Identify which cell holds the provided text, then report its [x, y] central coordinate. 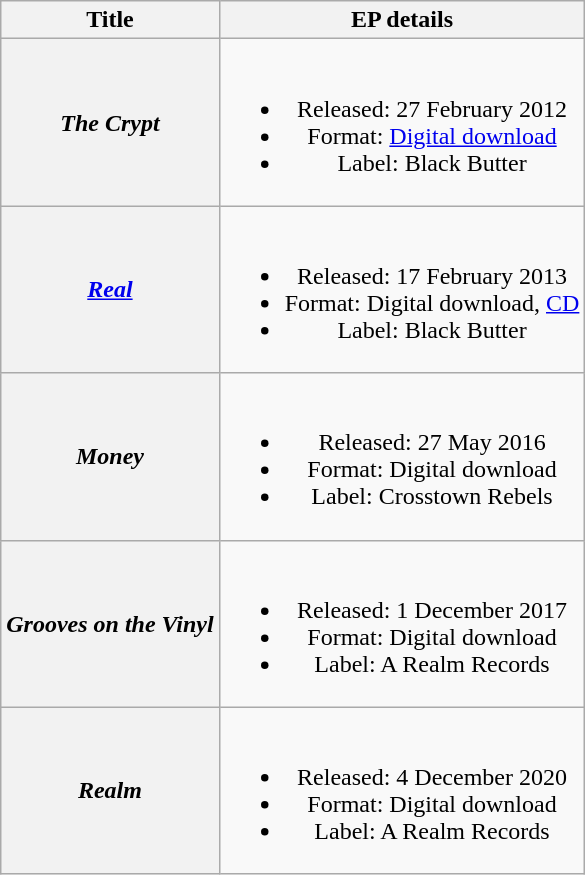
Released: 17 February 2013Format: Digital download, CDLabel: Black Butter [402, 290]
Real [110, 290]
Released: 1 December 2017Format: Digital downloadLabel: A Realm Records [402, 624]
Grooves on the Vinyl [110, 624]
EP details [402, 20]
Realm [110, 790]
Released: 4 December 2020Format: Digital downloadLabel: A Realm Records [402, 790]
Released: 27 February 2012Format: Digital downloadLabel: Black Butter [402, 122]
Released: 27 May 2016Format: Digital downloadLabel: Crosstown Rebels [402, 456]
Title [110, 20]
The Crypt [110, 122]
Money [110, 456]
